Find where the given text appears and provide that cell's center as (X, Y) coordinate. 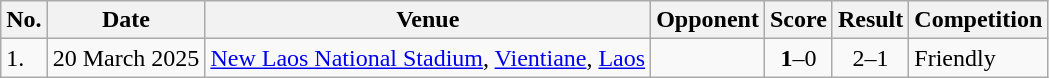
New Laos National Stadium, Vientiane, Laos (428, 58)
Result (870, 20)
Date (126, 20)
Friendly (978, 58)
No. (24, 20)
Competition (978, 20)
Score (798, 20)
Opponent (708, 20)
1. (24, 58)
20 March 2025 (126, 58)
1–0 (798, 58)
2–1 (870, 58)
Venue (428, 20)
